Scan for the cell matching the given text and deliver its [x, y] coordinate at center. 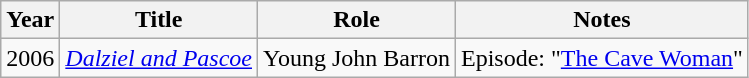
Young John Barron [357, 58]
Episode: "The Cave Woman" [602, 58]
Title [159, 20]
Notes [602, 20]
2006 [30, 58]
Role [357, 20]
Dalziel and Pascoe [159, 58]
Year [30, 20]
